Find where the given text appears and provide that cell's center as [x, y] coordinate. 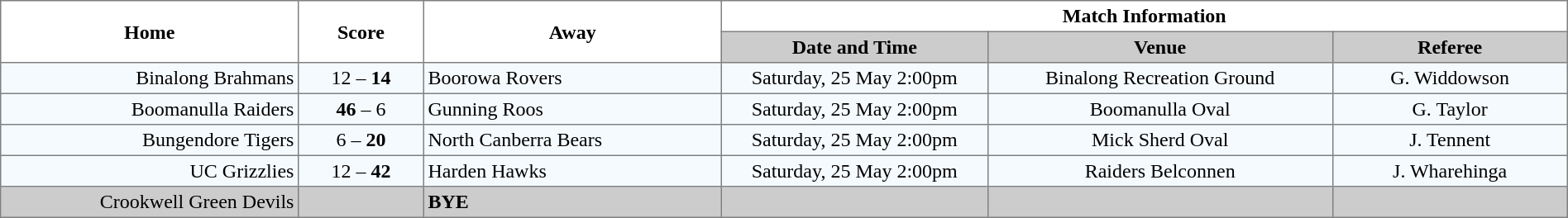
Score [361, 31]
Binalong Brahmans [150, 78]
12 – 14 [361, 78]
UC Grizzlies [150, 171]
Bungendore Tigers [150, 140]
Boorowa Rovers [572, 78]
Raiders Belconnen [1159, 171]
J. Wharehinga [1450, 171]
Boomanulla Oval [1159, 109]
Venue [1159, 47]
46 – 6 [361, 109]
J. Tennent [1450, 140]
G. Taylor [1450, 109]
Gunning Roos [572, 109]
6 – 20 [361, 140]
G. Widdowson [1450, 78]
North Canberra Bears [572, 140]
12 – 42 [361, 171]
Harden Hawks [572, 171]
Away [572, 31]
Binalong Recreation Ground [1159, 78]
BYE [572, 202]
Mick Sherd Oval [1159, 140]
Date and Time [854, 47]
Match Information [1145, 17]
Boomanulla Raiders [150, 109]
Home [150, 31]
Crookwell Green Devils [150, 202]
Referee [1450, 47]
